Extract the (X, Y) coordinate from the center of the cell holding the provided text.  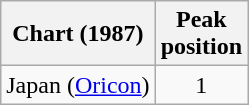
1 (201, 85)
Peakposition (201, 34)
Japan (Oricon) (78, 85)
Chart (1987) (78, 34)
